Return (x, y) of the center of cell containing provided text 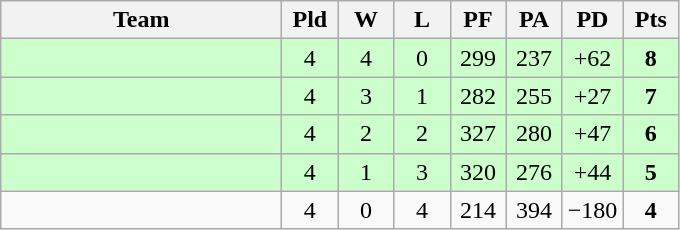
237 (534, 58)
L (422, 20)
Pld (310, 20)
−180 (592, 210)
Team (142, 20)
+62 (592, 58)
Pts (651, 20)
+47 (592, 134)
255 (534, 96)
8 (651, 58)
+27 (592, 96)
PD (592, 20)
7 (651, 96)
320 (478, 172)
+44 (592, 172)
394 (534, 210)
5 (651, 172)
PF (478, 20)
327 (478, 134)
W (366, 20)
276 (534, 172)
280 (534, 134)
6 (651, 134)
214 (478, 210)
282 (478, 96)
299 (478, 58)
PA (534, 20)
